Search for the cell housing the specified text and yield its (x, y) center coordinate. 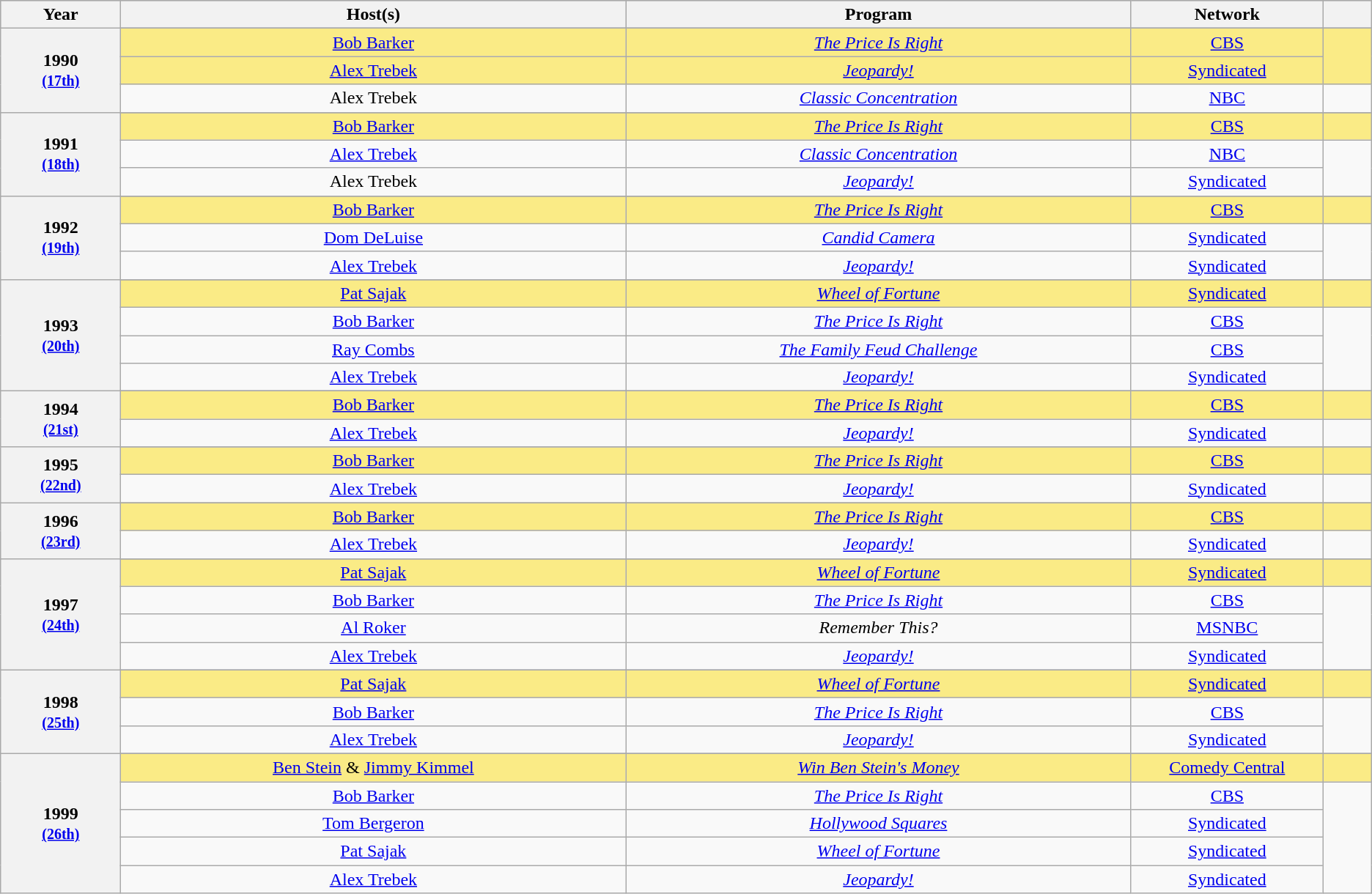
1994 (21st) (61, 419)
Ben Stein & Jimmy Kimmel (374, 767)
Program (878, 15)
1996 (23rd) (61, 531)
Ray Combs (374, 350)
1999 (26th) (61, 823)
1998 (25th) (61, 712)
1990 (17th) (61, 70)
Host(s) (374, 15)
Year (61, 15)
Network (1227, 15)
Candid Camera (878, 237)
Al Roker (374, 628)
1991 (18th) (61, 154)
Hollywood Squares (878, 824)
Tom Bergeron (374, 824)
1995 (22nd) (61, 475)
Win Ben Stein's Money (878, 767)
Remember This? (878, 628)
The Family Feud Challenge (878, 350)
1993 (20th) (61, 335)
Comedy Central (1227, 767)
MSNBC (1227, 628)
1992 (19th) (61, 237)
Dom DeLuise (374, 237)
1997 (24th) (61, 614)
